Find where the given text appears and provide that cell's center as (x, y) coordinate. 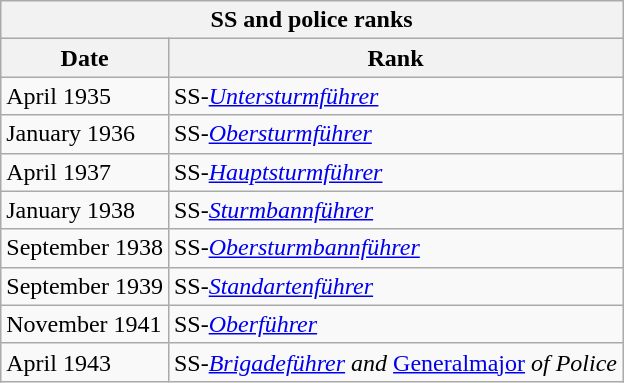
January 1938 (85, 210)
September 1939 (85, 286)
SS-Hauptsturmführer (395, 172)
SS-Obersturmführer (395, 134)
April 1943 (85, 362)
April 1935 (85, 96)
September 1938 (85, 248)
SS-Brigadeführer and Generalmajor of Police (395, 362)
SS and police ranks (312, 20)
Date (85, 58)
SS-Sturmbannführer (395, 210)
SS-Untersturmführer (395, 96)
November 1941 (85, 324)
January 1936 (85, 134)
SS-Standartenführer (395, 286)
April 1937 (85, 172)
Rank (395, 58)
SS-Oberführer (395, 324)
SS-Obersturmbannführer (395, 248)
